Capture the cell that displays the provided text and extract its [X, Y] central coordinate. 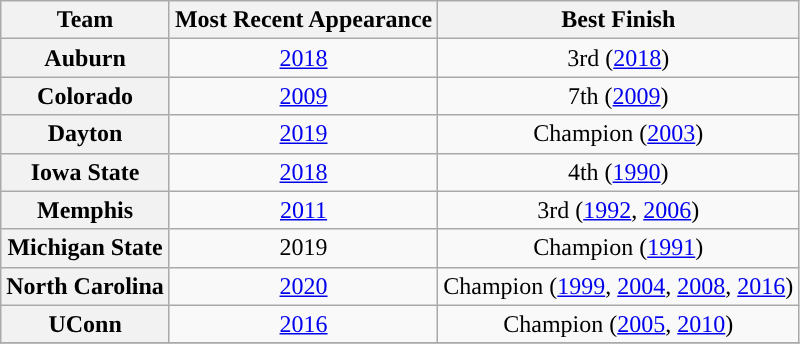
Champion (2003) [618, 134]
Iowa State [86, 172]
2016 [303, 324]
Champion (2005, 2010) [618, 324]
2020 [303, 286]
Most Recent Appearance [303, 20]
Dayton [86, 134]
3rd (1992, 2006) [618, 210]
Champion (1991) [618, 248]
Colorado [86, 96]
7th (2009) [618, 96]
North Carolina [86, 286]
Team [86, 20]
4th (1990) [618, 172]
Best Finish [618, 20]
UConn [86, 324]
Memphis [86, 210]
Auburn [86, 58]
3rd (2018) [618, 58]
Michigan State [86, 248]
2009 [303, 96]
2011 [303, 210]
Champion (1999, 2004, 2008, 2016) [618, 286]
